Extract the (x, y) coordinate from the center of the cell holding the provided text.  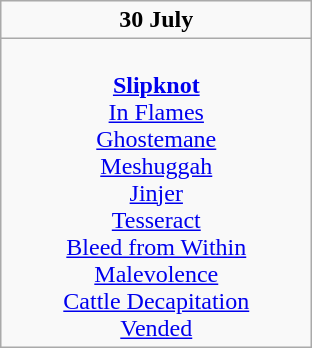
30 July (156, 20)
Slipknot In Flames Ghostemane Meshuggah Jinjer Tesseract Bleed from Within Malevolence Cattle Decapitation Vended (156, 193)
